Return [X, Y] of the center of cell containing provided text 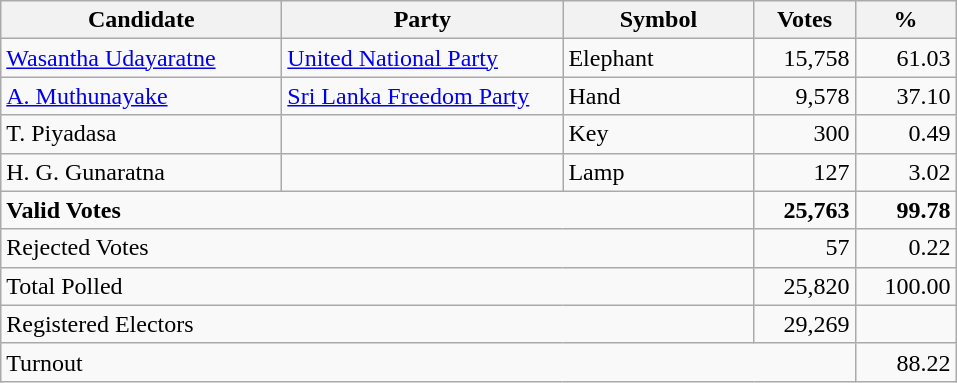
29,269 [804, 324]
Hand [658, 96]
25,820 [804, 286]
3.02 [906, 172]
Party [422, 20]
Valid Votes [378, 210]
88.22 [906, 362]
37.10 [906, 96]
Symbol [658, 20]
Elephant [658, 58]
300 [804, 134]
127 [804, 172]
57 [804, 248]
Candidate [142, 20]
Lamp [658, 172]
T. Piyadasa [142, 134]
Sri Lanka Freedom Party [422, 96]
9,578 [804, 96]
Registered Electors [378, 324]
Votes [804, 20]
H. G. Gunaratna [142, 172]
100.00 [906, 286]
15,758 [804, 58]
United National Party [422, 58]
61.03 [906, 58]
Rejected Votes [378, 248]
A. Muthunayake [142, 96]
99.78 [906, 210]
Total Polled [378, 286]
% [906, 20]
Key [658, 134]
0.49 [906, 134]
Turnout [428, 362]
Wasantha Udayaratne [142, 58]
0.22 [906, 248]
25,763 [804, 210]
